From the cell containing the given text, extract its center point as [X, Y] coordinate. 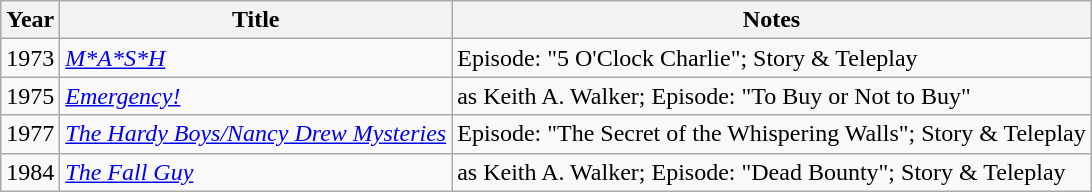
as Keith A. Walker; Episode: "To Buy or Not to Buy" [772, 96]
Title [256, 20]
1984 [30, 172]
Year [30, 20]
Emergency! [256, 96]
1977 [30, 134]
M*A*S*H [256, 58]
Notes [772, 20]
1975 [30, 96]
The Hardy Boys/Nancy Drew Mysteries [256, 134]
Episode: "5 O'Clock Charlie"; Story & Teleplay [772, 58]
The Fall Guy [256, 172]
as Keith A. Walker; Episode: "Dead Bounty"; Story & Teleplay [772, 172]
1973 [30, 58]
Episode: "The Secret of the Whispering Walls"; Story & Teleplay [772, 134]
